Capture the cell that displays the provided text and extract its [x, y] central coordinate. 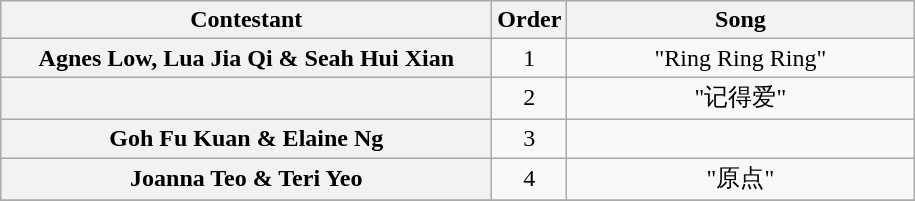
1 [530, 58]
"Ring Ring Ring" [740, 58]
4 [530, 180]
"记得爱" [740, 98]
Order [530, 20]
Song [740, 20]
3 [530, 138]
Goh Fu Kuan & Elaine Ng [246, 138]
2 [530, 98]
"原点" [740, 180]
Contestant [246, 20]
Agnes Low, Lua Jia Qi & Seah Hui Xian [246, 58]
Joanna Teo & Teri Yeo [246, 180]
